Identify which cell holds the provided text, then report its (x, y) central coordinate. 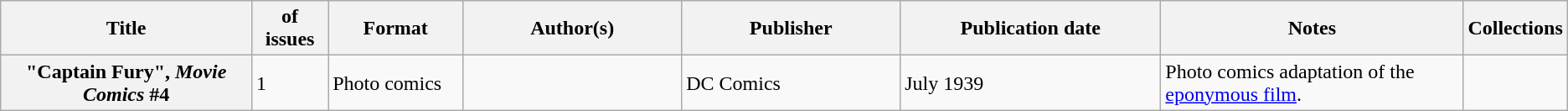
July 1939 (1030, 82)
Publication date (1030, 29)
DC Comics (791, 82)
Format (395, 29)
Collections (1515, 29)
Title (126, 29)
"Captain Fury", Movie Comics #4 (126, 82)
Photo comics (395, 82)
Notes (1312, 29)
Photo comics adaptation of the eponymous film. (1312, 82)
of issues (290, 29)
1 (290, 82)
Publisher (791, 29)
Author(s) (573, 29)
